Return [X, Y] of the center of cell containing provided text 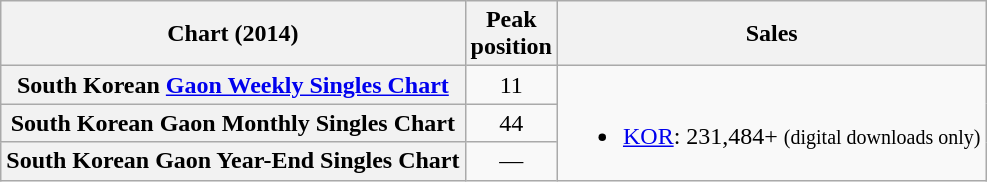
11 [511, 85]
South Korean Gaon Weekly Singles Chart [233, 85]
South Korean Gaon Monthly Singles Chart [233, 123]
Peakposition [511, 34]
— [511, 161]
44 [511, 123]
KOR: 231,484+ (digital downloads only) [772, 123]
South Korean Gaon Year-End Singles Chart [233, 161]
Sales [772, 34]
Chart (2014) [233, 34]
